Find where the given text appears and provide that cell's center as [X, Y] coordinate. 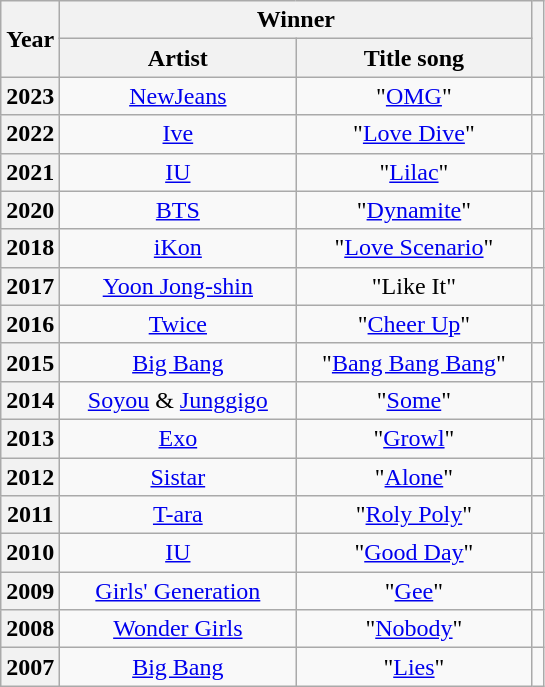
"Good Day" [414, 553]
"Bang Bang Bang" [414, 362]
Year [30, 39]
2011 [30, 515]
"Lies" [414, 667]
"Roly Poly" [414, 515]
Winner [296, 20]
"Cheer Up" [414, 324]
Yoon Jong-shin [178, 286]
"Gee" [414, 591]
2016 [30, 324]
Artist [178, 58]
"Nobody" [414, 629]
2020 [30, 210]
T-ara [178, 515]
2022 [30, 134]
2015 [30, 362]
"OMG" [414, 96]
2009 [30, 591]
2021 [30, 172]
Soyou & Junggigo [178, 400]
2014 [30, 400]
NewJeans [178, 96]
Exo [178, 438]
2010 [30, 553]
"Some" [414, 400]
"Lilac" [414, 172]
2007 [30, 667]
"Growl" [414, 438]
Title song [414, 58]
"Alone" [414, 477]
2013 [30, 438]
"Love Dive" [414, 134]
Ive [178, 134]
Wonder Girls [178, 629]
Girls' Generation [178, 591]
iKon [178, 248]
BTS [178, 210]
Twice [178, 324]
2017 [30, 286]
"Like It" [414, 286]
2012 [30, 477]
"Dynamite" [414, 210]
"Love Scenario" [414, 248]
2018 [30, 248]
2008 [30, 629]
2023 [30, 96]
Sistar [178, 477]
